Pinpoint the cell where the given text exists, returning its [x, y] midpoint coordinate. 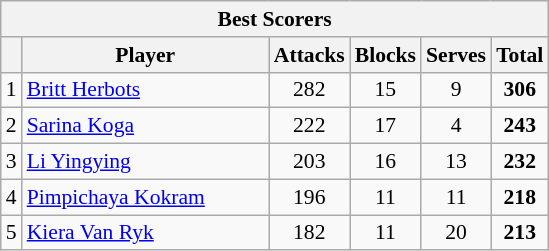
Li Yingying [146, 162]
20 [456, 233]
5 [12, 233]
222 [310, 126]
Best Scorers [275, 19]
Serves [456, 55]
17 [386, 126]
218 [520, 197]
203 [310, 162]
306 [520, 90]
2 [12, 126]
Kiera Van Ryk [146, 233]
213 [520, 233]
Total [520, 55]
282 [310, 90]
15 [386, 90]
1 [12, 90]
Blocks [386, 55]
Pimpichaya Kokram [146, 197]
Attacks [310, 55]
3 [12, 162]
243 [520, 126]
Britt Herbots [146, 90]
Player [146, 55]
232 [520, 162]
Sarina Koga [146, 126]
13 [456, 162]
196 [310, 197]
9 [456, 90]
16 [386, 162]
182 [310, 233]
